Extract the (X, Y) coordinate from the center of the cell holding the provided text.  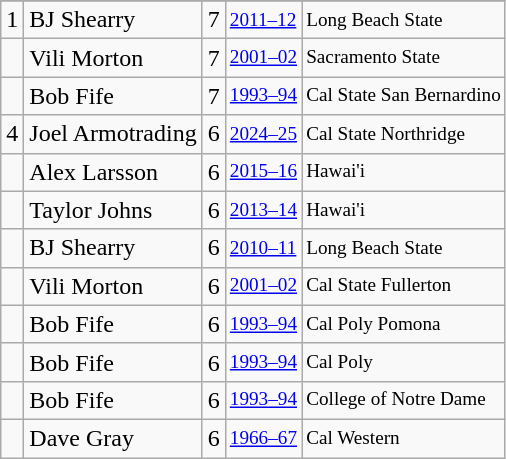
2013–14 (263, 210)
2024–25 (263, 134)
Cal Poly (404, 362)
Cal Poly Pomona (404, 324)
1 (12, 20)
Alex Larsson (113, 172)
2011–12 (263, 20)
2015–16 (263, 172)
College of Notre Dame (404, 400)
Cal State Northridge (404, 134)
Cal Western (404, 438)
Sacramento State (404, 58)
Dave Gray (113, 438)
Taylor Johns (113, 210)
Joel Armotrading (113, 134)
4 (12, 134)
Cal State San Bernardino (404, 96)
Cal State Fullerton (404, 286)
1966–67 (263, 438)
2010–11 (263, 248)
